For the text-containing cell, return its midpoint in (X, Y) coordinate format. 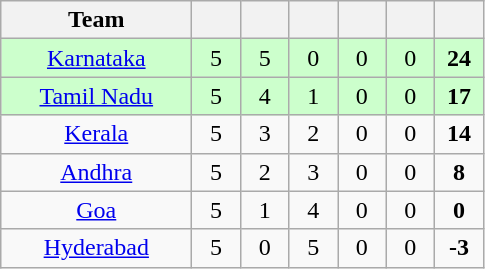
8 (460, 172)
Hyderabad (96, 248)
24 (460, 58)
17 (460, 96)
14 (460, 134)
Team (96, 20)
Tamil Nadu (96, 96)
Goa (96, 210)
Andhra (96, 172)
Kerala (96, 134)
Karnataka (96, 58)
-3 (460, 248)
